Capture the cell that displays the provided text and extract its (x, y) central coordinate. 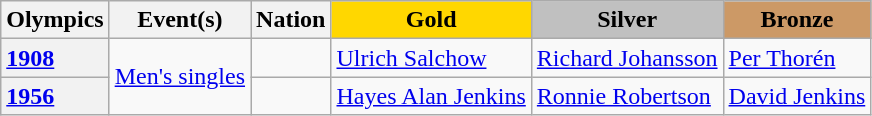
Gold (431, 20)
Ulrich Salchow (431, 58)
Men's singles (180, 77)
Silver (627, 20)
Richard Johansson (627, 58)
Bronze (797, 20)
Per Thorén (797, 58)
Hayes Alan Jenkins (431, 96)
Nation (291, 20)
1956 (55, 96)
Ronnie Robertson (627, 96)
Event(s) (180, 20)
David Jenkins (797, 96)
Olympics (55, 20)
1908 (55, 58)
